Detect which cell encompasses the target text, then output its [x, y] center coordinate. 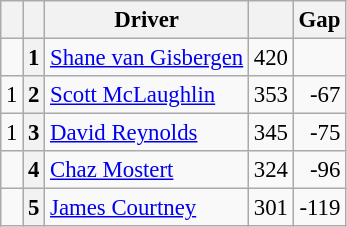
-119 [319, 208]
-96 [319, 170]
Gap [319, 20]
4 [34, 170]
345 [272, 133]
David Reynolds [147, 133]
301 [272, 208]
353 [272, 95]
Driver [147, 20]
James Courtney [147, 208]
Scott McLaughlin [147, 95]
2 [34, 95]
-75 [319, 133]
Chaz Mostert [147, 170]
420 [272, 58]
324 [272, 170]
3 [34, 133]
-67 [319, 95]
5 [34, 208]
Shane van Gisbergen [147, 58]
